Locate the cell with the specified text and output its (X, Y) center coordinate. 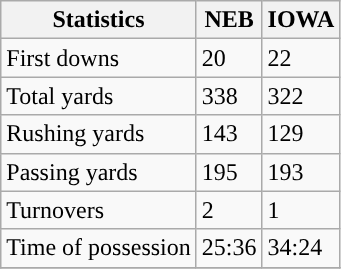
34:24 (301, 248)
1 (301, 210)
2 (229, 210)
129 (301, 134)
Statistics (99, 20)
IOWA (301, 20)
First downs (99, 58)
Total yards (99, 96)
NEB (229, 20)
22 (301, 58)
Time of possession (99, 248)
Rushing yards (99, 134)
195 (229, 172)
20 (229, 58)
143 (229, 134)
193 (301, 172)
322 (301, 96)
25:36 (229, 248)
Turnovers (99, 210)
338 (229, 96)
Passing yards (99, 172)
